Capture the cell that displays the provided text and extract its (X, Y) central coordinate. 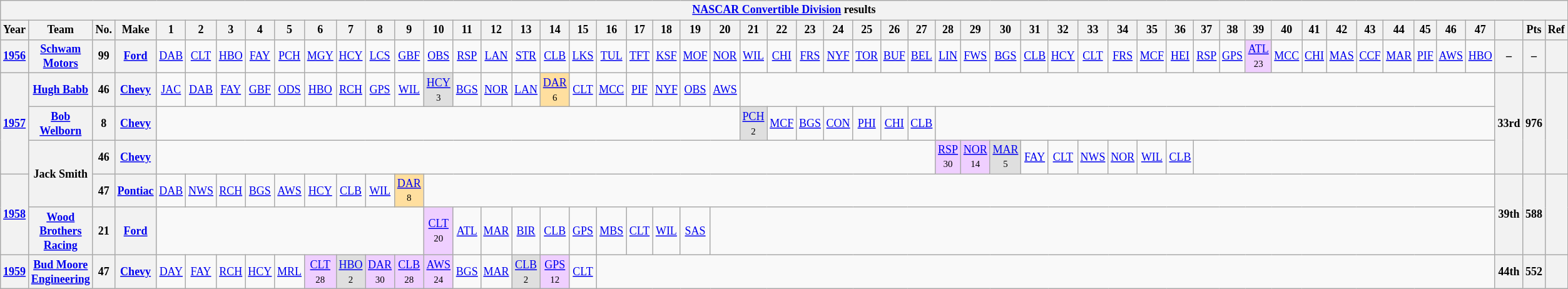
ATL 23 (1258, 56)
1 (171, 30)
3 (230, 30)
7 (350, 30)
MRL (290, 272)
MOF (695, 56)
12 (496, 30)
NASCAR Convertible Division results (784, 10)
DAY (171, 272)
MGY (320, 56)
552 (1534, 272)
Team (60, 30)
CLB 2 (526, 272)
MAS (1341, 56)
37 (1206, 30)
DAR 30 (380, 272)
BIR (526, 231)
ODS (290, 90)
RSP 30 (949, 157)
KSF (667, 56)
44 (1399, 30)
39th (1509, 215)
588 (1534, 215)
SAS (695, 231)
24 (838, 30)
1959 (15, 272)
29 (975, 30)
No. (104, 30)
11 (467, 30)
45 (1425, 30)
33rd (1509, 124)
35 (1153, 30)
15 (583, 30)
MBS (612, 231)
1958 (15, 215)
14 (554, 30)
MAR 5 (1005, 157)
Pontiac (135, 191)
CLT 20 (438, 231)
DAR 8 (409, 191)
26 (894, 30)
HEI (1180, 56)
41 (1315, 30)
BEL (922, 56)
HCY 3 (438, 90)
36 (1180, 30)
PHI (867, 123)
2 (201, 30)
10 (438, 30)
PCH (290, 56)
22 (782, 30)
6 (320, 30)
JAC (171, 90)
Hugh Babb (60, 90)
Make (135, 30)
34 (1123, 30)
42 (1341, 30)
Schwam Motors (60, 56)
25 (867, 30)
32 (1062, 30)
38 (1233, 30)
FWS (975, 56)
AWS 24 (438, 272)
17 (639, 30)
GPS 12 (554, 272)
30 (1005, 30)
40 (1286, 30)
LKS (583, 56)
Year (15, 30)
20 (725, 30)
LCS (380, 56)
27 (922, 30)
CLT 28 (320, 272)
Wood Brothers Racing (60, 231)
44th (1509, 272)
1956 (15, 56)
5 (290, 30)
23 (810, 30)
CON (838, 123)
STR (526, 56)
4 (260, 30)
99 (104, 56)
CLB 28 (409, 272)
CCF (1370, 56)
39 (1258, 30)
9 (409, 30)
ATL (467, 231)
TUL (612, 56)
43 (1370, 30)
Jack Smith (60, 174)
DAR 6 (554, 90)
NOR 14 (975, 157)
Bud Moore Engineering (60, 272)
19 (695, 30)
18 (667, 30)
Bob Welborn (60, 123)
HBO 2 (350, 272)
33 (1092, 30)
13 (526, 30)
1957 (15, 124)
TOR (867, 56)
16 (612, 30)
LIN (949, 56)
Pts (1534, 30)
28 (949, 30)
Ref (1556, 30)
976 (1534, 124)
31 (1035, 30)
TFT (639, 56)
PCH 2 (753, 123)
BUF (894, 56)
